Search for the cell housing the specified text and yield its [X, Y] center coordinate. 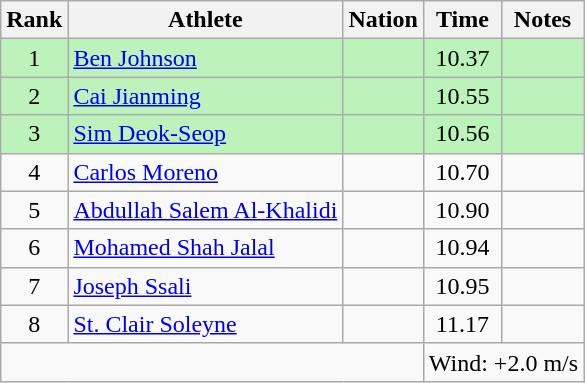
Carlos Moreno [206, 172]
6 [34, 248]
Sim Deok-Seop [206, 134]
St. Clair Soleyne [206, 324]
Nation [383, 20]
5 [34, 210]
8 [34, 324]
10.70 [462, 172]
10.37 [462, 58]
4 [34, 172]
Cai Jianming [206, 96]
10.90 [462, 210]
Wind: +2.0 m/s [503, 362]
3 [34, 134]
Joseph Ssali [206, 286]
11.17 [462, 324]
Abdullah Salem Al-Khalidi [206, 210]
10.94 [462, 248]
1 [34, 58]
7 [34, 286]
10.56 [462, 134]
10.95 [462, 286]
Ben Johnson [206, 58]
Notes [542, 20]
Mohamed Shah Jalal [206, 248]
10.55 [462, 96]
Rank [34, 20]
2 [34, 96]
Time [462, 20]
Athlete [206, 20]
